Identify which cell holds the provided text, then report its [X, Y] central coordinate. 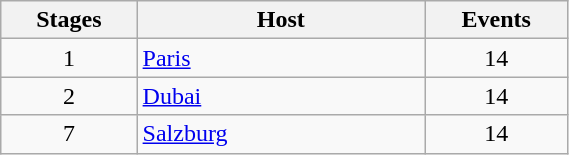
Stages [69, 20]
Dubai [280, 96]
1 [69, 58]
2 [69, 96]
Paris [280, 58]
Events [496, 20]
7 [69, 134]
Salzburg [280, 134]
Host [280, 20]
